Return (x, y) of the center of cell containing provided text 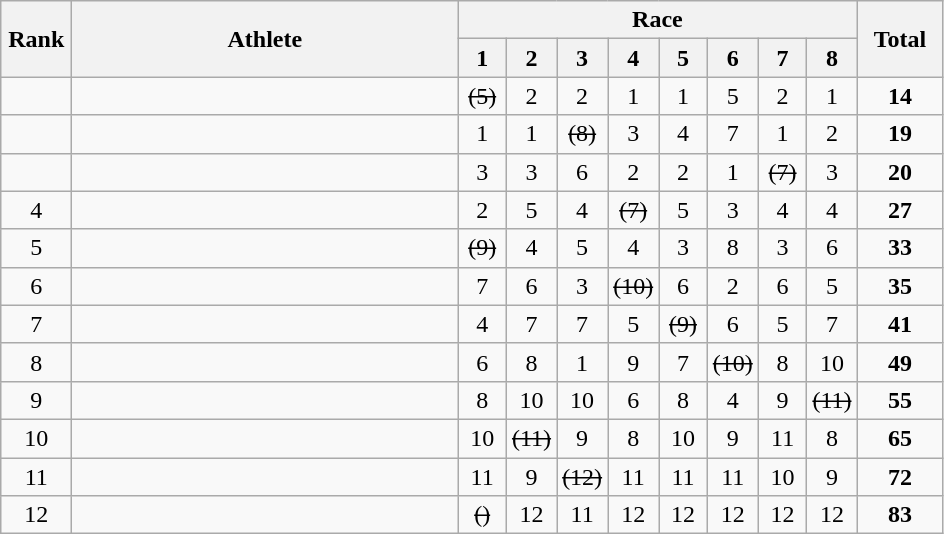
72 (900, 477)
49 (900, 362)
20 (900, 172)
27 (900, 210)
() (482, 515)
Athlete (265, 39)
(12) (582, 477)
Total (900, 39)
14 (900, 96)
35 (900, 286)
55 (900, 400)
65 (900, 438)
33 (900, 248)
Race (658, 20)
(5) (482, 96)
(8) (582, 134)
41 (900, 324)
19 (900, 134)
Rank (36, 39)
83 (900, 515)
